Return (x, y) of the center of cell containing provided text 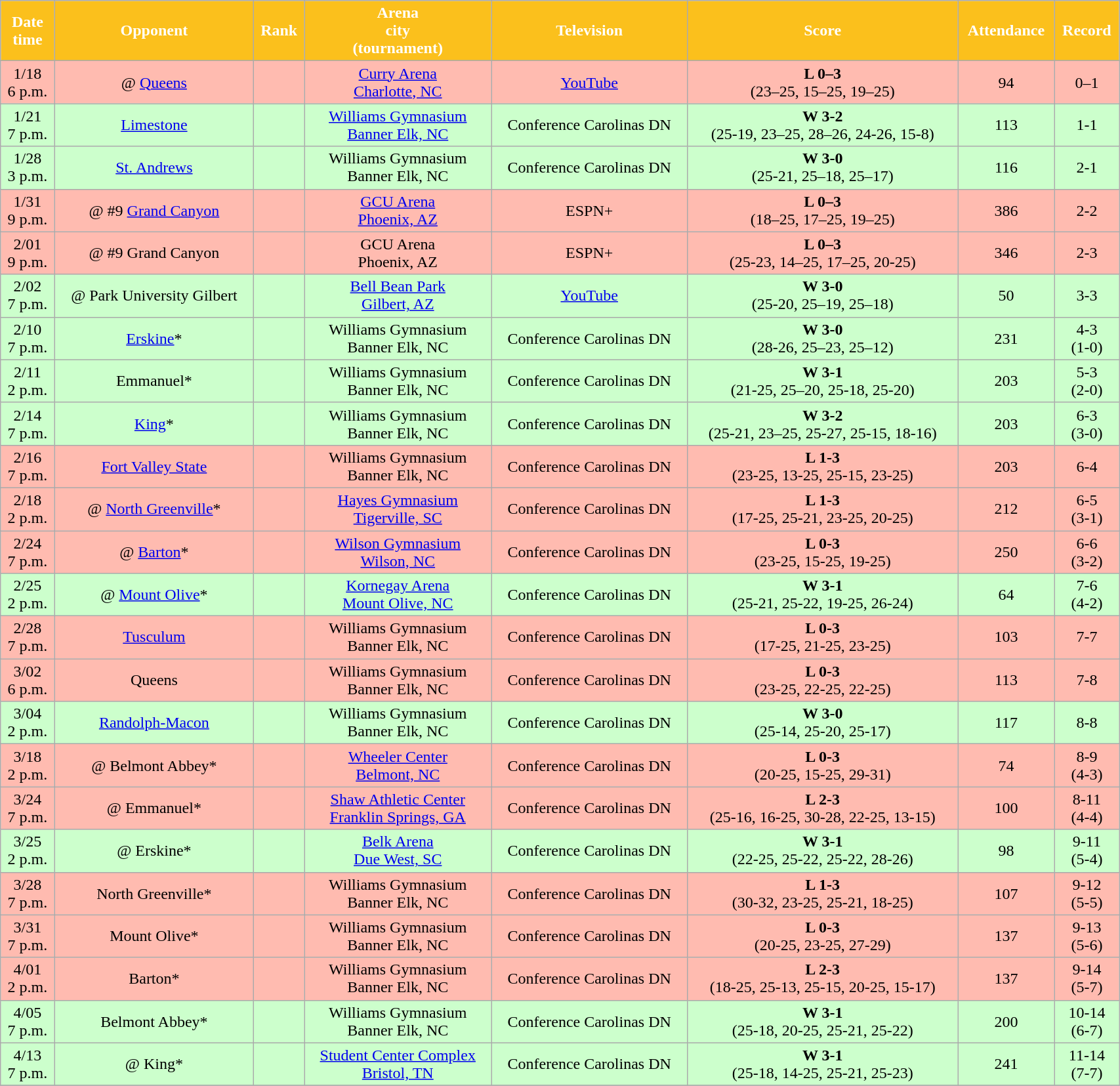
L 1-3(30-32, 23-25, 25-21, 18-25) (823, 894)
98 (1006, 850)
2/247 p.m. (28, 551)
L 0-3(17-25, 21-25, 23-25) (823, 638)
Opponent (154, 31)
Record (1087, 31)
King* (154, 424)
3-3 (1087, 295)
Arenacity(tournament) (398, 31)
250 (1006, 551)
107 (1006, 894)
6-6(3-2) (1087, 551)
Kornegay ArenaMount Olive, NC (398, 595)
4/057 p.m. (28, 1021)
L 0–3(18–25, 17–25, 19–25) (823, 210)
2/019 p.m. (28, 253)
2/182 p.m. (28, 509)
W 3-0(25-20, 25–19, 25–18) (823, 295)
1/217 p.m. (28, 125)
8-11(4-4) (1087, 808)
2/167 p.m. (28, 466)
Bell Bean ParkGilbert, AZ (398, 295)
4-3(1-0) (1087, 339)
Television (589, 31)
5-3(2-0) (1087, 381)
9-12(5-5) (1087, 894)
8-9(4-3) (1087, 765)
1/186 p.m. (28, 83)
200 (1006, 1021)
@ Erskine* (154, 850)
9-11(5-4) (1087, 850)
Queens (154, 680)
2/112 p.m. (28, 381)
3/247 p.m. (28, 808)
@ Emmanuel* (154, 808)
4/012 p.m. (28, 979)
Barton* (154, 979)
Wheeler CenterBelmont, NC (398, 765)
@ King* (154, 1064)
11-14(7-7) (1087, 1064)
Shaw Athletic CenterFranklin Springs, GA (398, 808)
3/317 p.m. (28, 936)
6-4 (1087, 466)
@ Queens (154, 83)
St. Andrews (154, 168)
Curry ArenaCharlotte, NC (398, 83)
Datetime (28, 31)
Emmanuel* (154, 381)
2/147 p.m. (28, 424)
W 3-1(25-21, 25-22, 19-25, 26-24) (823, 595)
Belk ArenaDue West, SC (398, 850)
W 3-0(25-14, 25-20, 25-17) (823, 723)
Student Center ComplexBristol, TN (398, 1064)
2-1 (1087, 168)
@ Mount Olive* (154, 595)
3/287 p.m. (28, 894)
L 0-3(20-25, 23-25, 27-29) (823, 936)
7-8 (1087, 680)
Score (823, 31)
1-1 (1087, 125)
W 3-1(21-25, 25–20, 25-18, 25-20) (823, 381)
W 3-1(25-18, 20-25, 25-21, 25-22) (823, 1021)
Randolph-Macon (154, 723)
7-7 (1087, 638)
0–1 (1087, 83)
9-13(5-6) (1087, 936)
@ North Greenville* (154, 509)
W 3-2(25-19, 23–25, 28–26, 24-26, 15-8) (823, 125)
1/319 p.m. (28, 210)
L 0-3(23-25, 15-25, 19-25) (823, 551)
Tusculum (154, 638)
L 0-3(20-25, 15-25, 29-31) (823, 765)
2/107 p.m. (28, 339)
3/026 p.m. (28, 680)
100 (1006, 808)
Rank (280, 31)
3/042 p.m. (28, 723)
64 (1006, 595)
8-8 (1087, 723)
W 3-1(25-18, 14-25, 25-21, 25-23) (823, 1064)
6-3(3-0) (1087, 424)
1/283 p.m. (28, 168)
386 (1006, 210)
L 2-3(18-25, 25-13, 25-15, 20-25, 15-17) (823, 979)
@ Barton* (154, 551)
231 (1006, 339)
2/287 p.m. (28, 638)
2/027 p.m. (28, 295)
3/182 p.m. (28, 765)
L 2-3(25-16, 16-25, 30-28, 22-25, 13-15) (823, 808)
Limestone (154, 125)
Fort Valley State (154, 466)
L 0–3(25-23, 14–25, 17–25, 20-25) (823, 253)
2-3 (1087, 253)
W 3-0(28-26, 25–23, 25–12) (823, 339)
9-14(5-7) (1087, 979)
@ Park University Gilbert (154, 295)
North Greenville* (154, 894)
10-14(6-7) (1087, 1021)
Belmont Abbey* (154, 1021)
L 1-3(17-25, 25-21, 23-25, 20-25) (823, 509)
Wilson GymnasiumWilson, NC (398, 551)
L 0–3(23–25, 15–25, 19–25) (823, 83)
2/252 p.m. (28, 595)
W 3-2(25-21, 23–25, 25-27, 25-15, 18-16) (823, 424)
103 (1006, 638)
W 3-1(22-25, 25-22, 25-22, 28-26) (823, 850)
2-2 (1087, 210)
117 (1006, 723)
7-6(4-2) (1087, 595)
L 1-3(23-25, 13-25, 25-15, 23-25) (823, 466)
Attendance (1006, 31)
Mount Olive* (154, 936)
3/252 p.m. (28, 850)
Hayes GymnasiumTigerville, SC (398, 509)
116 (1006, 168)
74 (1006, 765)
L 0-3(23-25, 22-25, 22-25) (823, 680)
50 (1006, 295)
212 (1006, 509)
94 (1006, 83)
6-5(3-1) (1087, 509)
W 3-0(25-21, 25–18, 25–17) (823, 168)
4/137 p.m. (28, 1064)
346 (1006, 253)
241 (1006, 1064)
@ Belmont Abbey* (154, 765)
Erskine* (154, 339)
